For the text-containing cell, return its midpoint in (X, Y) coordinate format. 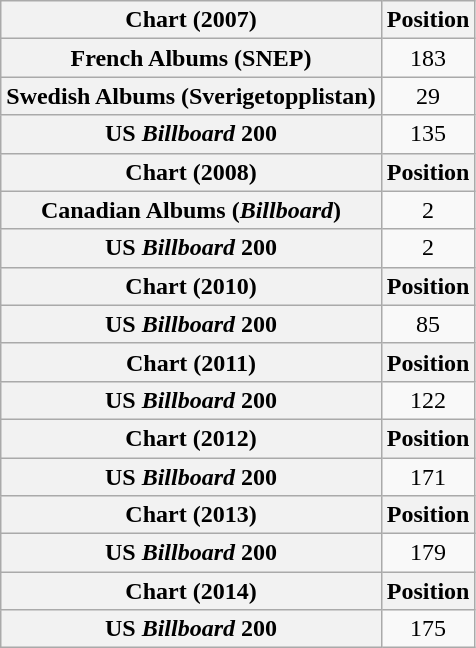
135 (428, 134)
Chart (2014) (191, 591)
Swedish Albums (Sverigetopplistan) (191, 96)
Chart (2012) (191, 438)
122 (428, 400)
171 (428, 477)
Chart (2010) (191, 286)
French Albums (SNEP) (191, 58)
Canadian Albums (Billboard) (191, 210)
175 (428, 629)
Chart (2007) (191, 20)
Chart (2013) (191, 515)
Chart (2008) (191, 172)
85 (428, 324)
Chart (2011) (191, 362)
183 (428, 58)
179 (428, 553)
29 (428, 96)
